Identify which cell holds the provided text, then report its (X, Y) central coordinate. 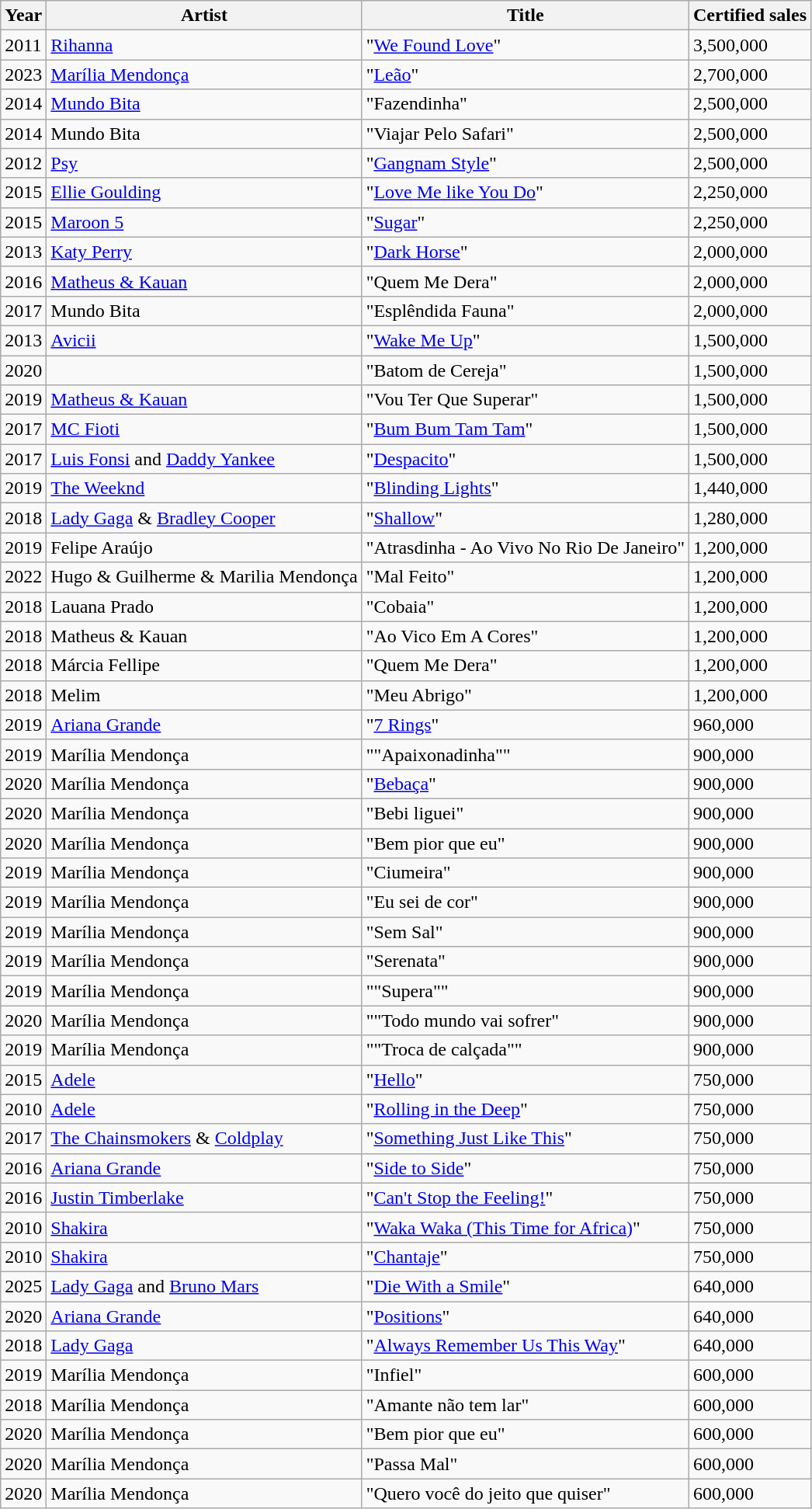
"Something Just Like This" (525, 1139)
"Side to Side" (525, 1168)
"Dark Horse" (525, 252)
"Shallow" (525, 518)
"Bum Bum Tam Tam" (525, 429)
"Esplêndida Fauna" (525, 311)
"Can't Stop the Feeling!" (525, 1198)
"Love Me like You Do" (525, 193)
Avicii (204, 340)
Felipe Araújo (204, 548)
2022 (23, 577)
""Troca de calçada"" (525, 1050)
"Chantaje" (525, 1257)
"Gangnam Style" (525, 163)
2023 (23, 75)
"Amante não tem lar" (525, 1405)
Hugo & Guilherme & Marilia Mendonça (204, 577)
2012 (23, 163)
""Todo mundo vai sofrer" (525, 1020)
"Passa Mal" (525, 1464)
"Fazendinha" (525, 104)
"Serenata" (525, 961)
"Ao Vico Em A Cores" (525, 636)
"Positions" (525, 1316)
Year (23, 16)
Certified sales (750, 16)
"Wake Me Up" (525, 340)
""Apaixonadinha"" (525, 754)
"Vou Ter Que Superar" (525, 400)
Justin Timberlake (204, 1198)
"Eu sei de cor" (525, 902)
Lady Gaga (204, 1346)
MC Fioti (204, 429)
"7 Rings" (525, 725)
"Atrasdinha - Ao Vivo No Rio De Janeiro" (525, 548)
2,700,000 (750, 75)
"Quero você do jeito que quiser" (525, 1493)
Melim (204, 695)
"Leão" (525, 75)
"Ciumeira" (525, 873)
3,500,000 (750, 45)
"Sugar" (525, 222)
"Always Remember Us This Way" (525, 1346)
"Die With a Smile" (525, 1286)
"Viajar Pelo Safari" (525, 134)
Maroon 5 (204, 222)
"We Found Love" (525, 45)
The Chainsmokers & Coldplay (204, 1139)
Ellie Goulding (204, 193)
"Waka Waka (This Time for Africa)" (525, 1227)
Lady Gaga and Bruno Mars (204, 1286)
Lauana Prado (204, 607)
Artist (204, 16)
Title (525, 16)
"Bebaça" (525, 784)
Rihanna (204, 45)
960,000 (750, 725)
"Batom de Cereja" (525, 370)
1,440,000 (750, 489)
"Cobaia" (525, 607)
2011 (23, 45)
"Rolling in the Deep" (525, 1109)
Psy (204, 163)
Katy Perry (204, 252)
Márcia Fellipe (204, 666)
Luis Fonsi and Daddy Yankee (204, 459)
"Meu Abrigo" (525, 695)
""Supera"" (525, 991)
2025 (23, 1286)
The Weeknd (204, 489)
"Blinding Lights" (525, 489)
"Hello" (525, 1080)
Lady Gaga & Bradley Cooper (204, 518)
"Mal Feito" (525, 577)
"Infiel" (525, 1375)
1,280,000 (750, 518)
"Bebi liguei" (525, 813)
"Sem Sal" (525, 932)
"Despacito" (525, 459)
